Find where the given text appears and provide that cell's center as [x, y] coordinate. 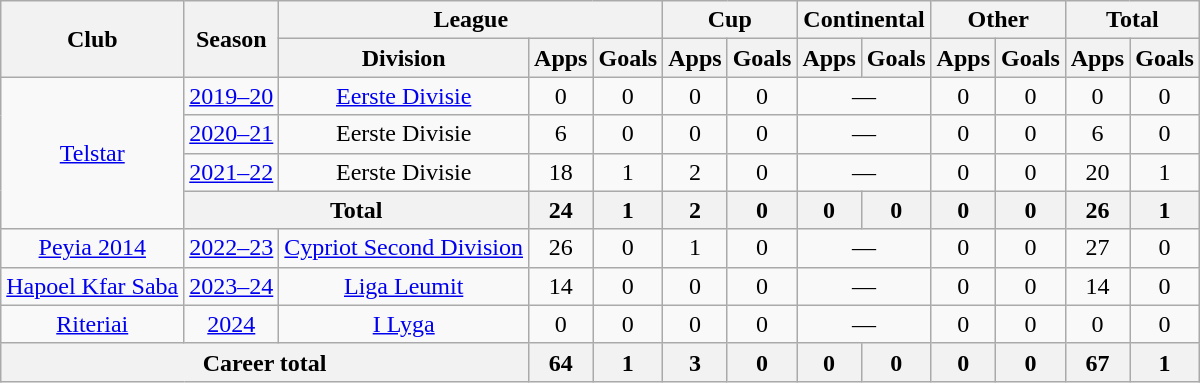
Other [998, 20]
Season [232, 39]
2020–21 [232, 134]
2022–23 [232, 248]
Division [404, 58]
League [471, 20]
3 [695, 362]
Peyia 2014 [92, 248]
Career total [265, 362]
64 [561, 362]
2023–24 [232, 286]
Continental [864, 20]
Club [92, 39]
18 [561, 172]
2019–20 [232, 96]
2021–22 [232, 172]
2024 [232, 324]
Hapoel Kfar Saba [92, 286]
Liga Leumit [404, 286]
67 [1097, 362]
Riteriai [92, 324]
27 [1097, 248]
Cup [730, 20]
Telstar [92, 153]
20 [1097, 172]
Cypriot Second Division [404, 248]
24 [561, 210]
I Lyga [404, 324]
